Scan for the cell matching the given text and deliver its (x, y) coordinate at center. 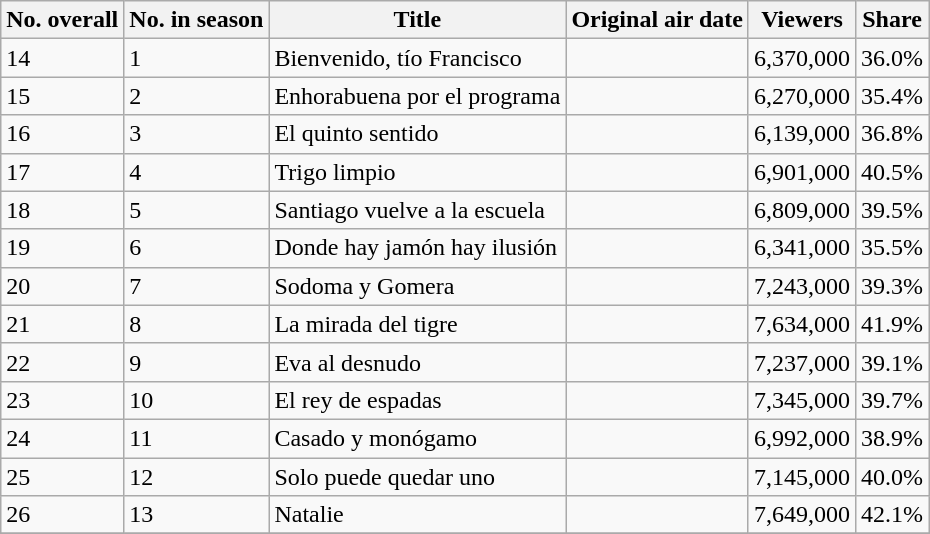
6,809,000 (802, 210)
Original air date (658, 20)
6,341,000 (802, 248)
25 (62, 477)
39.3% (892, 286)
7 (196, 286)
No. in season (196, 20)
39.5% (892, 210)
36.8% (892, 134)
Share (892, 20)
La mirada del tigre (418, 324)
39.7% (892, 400)
Sodoma y Gomera (418, 286)
Eva al desnudo (418, 362)
El quinto sentido (418, 134)
7,634,000 (802, 324)
Solo puede quedar uno (418, 477)
20 (62, 286)
38.9% (892, 438)
Santiago vuelve a la escuela (418, 210)
3 (196, 134)
Donde hay jamón hay ilusión (418, 248)
36.0% (892, 58)
39.1% (892, 362)
21 (62, 324)
Trigo limpio (418, 172)
24 (62, 438)
7,243,000 (802, 286)
7,649,000 (802, 515)
6 (196, 248)
17 (62, 172)
6,992,000 (802, 438)
22 (62, 362)
19 (62, 248)
8 (196, 324)
9 (196, 362)
Casado y monógamo (418, 438)
14 (62, 58)
18 (62, 210)
40.5% (892, 172)
Enhorabuena por el programa (418, 96)
Natalie (418, 515)
41.9% (892, 324)
1 (196, 58)
7,345,000 (802, 400)
4 (196, 172)
No. overall (62, 20)
6,901,000 (802, 172)
5 (196, 210)
15 (62, 96)
10 (196, 400)
Title (418, 20)
2 (196, 96)
12 (196, 477)
El rey de espadas (418, 400)
26 (62, 515)
6,139,000 (802, 134)
7,237,000 (802, 362)
11 (196, 438)
Bienvenido, tío Francisco (418, 58)
6,270,000 (802, 96)
35.5% (892, 248)
35.4% (892, 96)
7,145,000 (802, 477)
Viewers (802, 20)
40.0% (892, 477)
42.1% (892, 515)
6,370,000 (802, 58)
23 (62, 400)
16 (62, 134)
13 (196, 515)
